Return the (x, y) coordinate for the center point of the cell that contains the specified text.  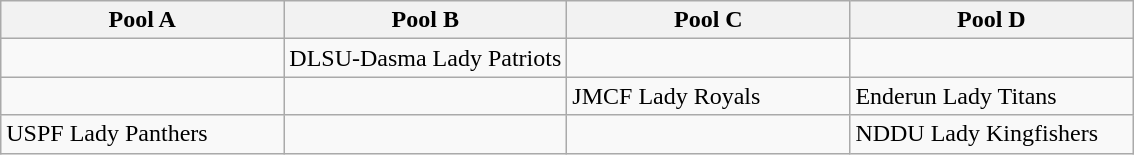
Enderun Lady Titans (992, 96)
Pool A (142, 20)
Pool B (426, 20)
DLSU-Dasma Lady Patriots (426, 58)
Pool C (708, 20)
Pool D (992, 20)
NDDU Lady Kingfishers (992, 134)
JMCF Lady Royals (708, 96)
USPF Lady Panthers (142, 134)
